Search for the cell housing the specified text and yield its [X, Y] center coordinate. 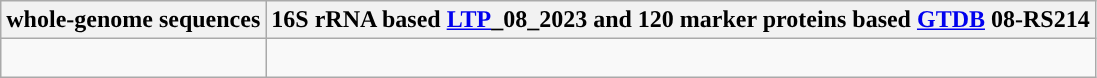
16S rRNA based LTP_08_2023 and 120 marker proteins based GTDB 08-RS214 [680, 20]
whole-genome sequences [134, 20]
